Determine the [x, y] coordinate at the center of the cell enclosing the given text.  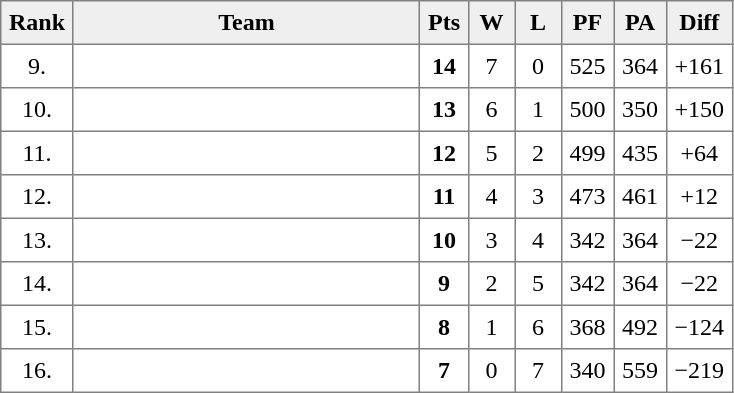
9 [444, 284]
16. [38, 371]
12 [444, 153]
500 [587, 110]
499 [587, 153]
340 [587, 371]
435 [640, 153]
PF [587, 23]
W [491, 23]
13. [38, 240]
368 [587, 327]
Pts [444, 23]
11 [444, 197]
461 [640, 197]
11. [38, 153]
12. [38, 197]
+12 [699, 197]
−124 [699, 327]
+150 [699, 110]
Diff [699, 23]
525 [587, 66]
350 [640, 110]
+64 [699, 153]
PA [640, 23]
8 [444, 327]
13 [444, 110]
Rank [38, 23]
9. [38, 66]
L [538, 23]
+161 [699, 66]
492 [640, 327]
14 [444, 66]
Team [246, 23]
473 [587, 197]
10. [38, 110]
559 [640, 371]
14. [38, 284]
10 [444, 240]
15. [38, 327]
−219 [699, 371]
